Capture the cell that displays the provided text and extract its (x, y) central coordinate. 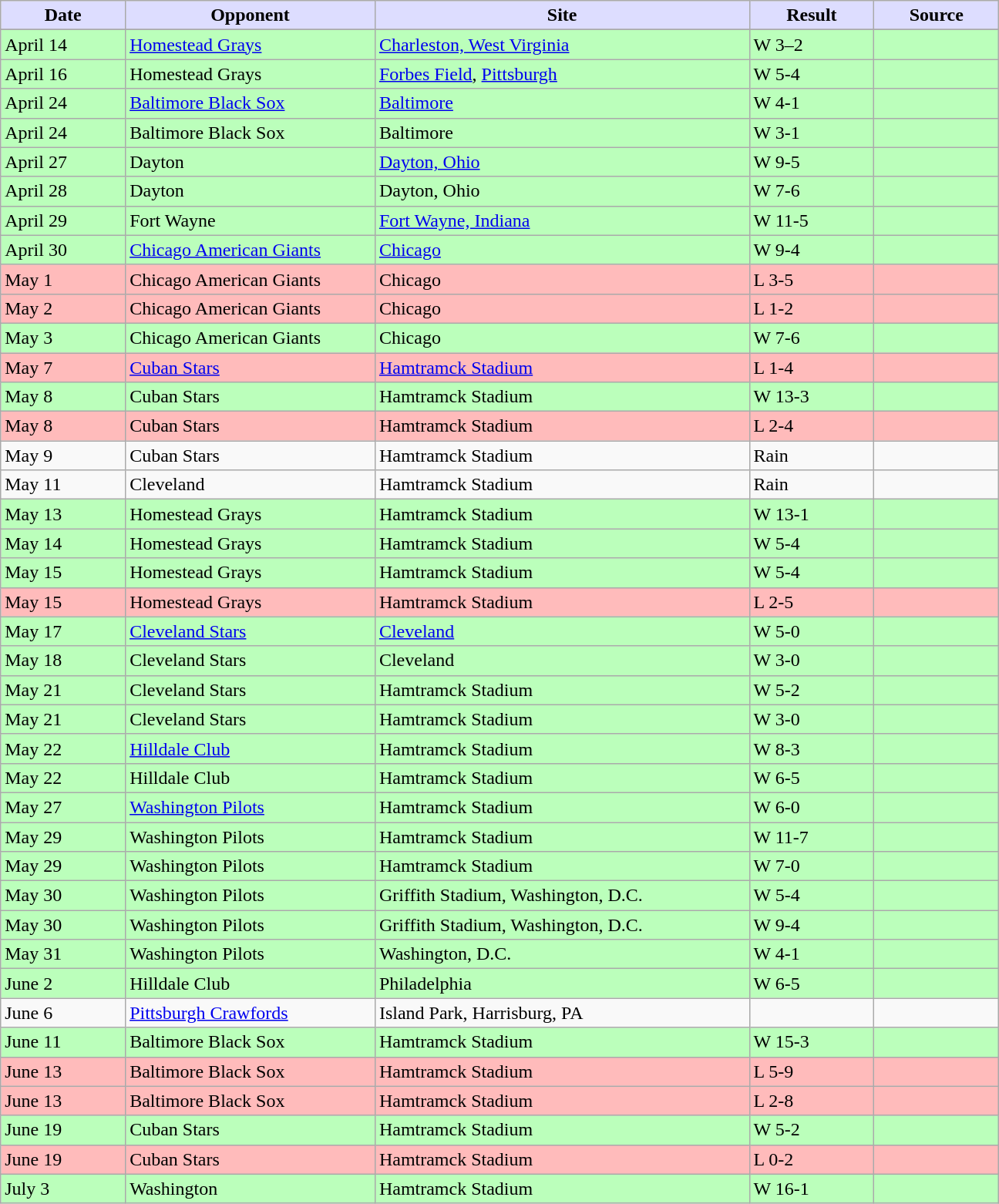
May 2 (63, 308)
W 9-5 (812, 162)
May 13 (63, 514)
May 27 (63, 807)
April 27 (63, 162)
W 7-0 (812, 866)
W 3-1 (812, 133)
Charleston, West Virginia (562, 45)
W 16-1 (812, 1189)
L 2-4 (812, 426)
L 1-2 (812, 308)
May 9 (63, 456)
April 30 (63, 250)
Island Park, Harrisburg, PA (562, 1013)
Washington, D.C. (562, 954)
June 2 (63, 984)
Site (562, 15)
April 14 (63, 45)
W 15-3 (812, 1042)
L 2-8 (812, 1101)
Forbes Field, Pittsburgh (562, 74)
Fort Wayne (251, 220)
Philadelphia (562, 984)
April 28 (63, 191)
June 11 (63, 1042)
May 7 (63, 368)
W 8-3 (812, 748)
W 6-0 (812, 807)
May 1 (63, 279)
May 31 (63, 954)
Source (937, 15)
April 16 (63, 74)
W 3–2 (812, 45)
L 0-2 (812, 1159)
L 1-4 (812, 368)
Date (63, 15)
Opponent (251, 15)
W 11-5 (812, 220)
L 2-5 (812, 602)
Pittsburgh Crawfords (251, 1013)
May 17 (63, 631)
April 29 (63, 220)
May 14 (63, 543)
W 13-1 (812, 514)
W 11-7 (812, 836)
W 13-3 (812, 397)
June 6 (63, 1013)
W 5-0 (812, 631)
L 3-5 (812, 279)
L 5-9 (812, 1071)
May 3 (63, 338)
July 3 (63, 1189)
Fort Wayne, Indiana (562, 220)
Washington (251, 1189)
Result (812, 15)
May 18 (63, 661)
May 11 (63, 485)
